Output the (X, Y) coordinate of the center of the cell containing the given text.  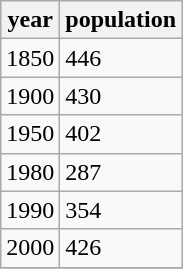
287 (121, 172)
year (30, 20)
426 (121, 248)
1900 (30, 96)
1950 (30, 134)
402 (121, 134)
1990 (30, 210)
446 (121, 58)
1980 (30, 172)
1850 (30, 58)
354 (121, 210)
430 (121, 96)
population (121, 20)
2000 (30, 248)
